Return the (x, y) coordinate for the center point of the cell that contains the specified text.  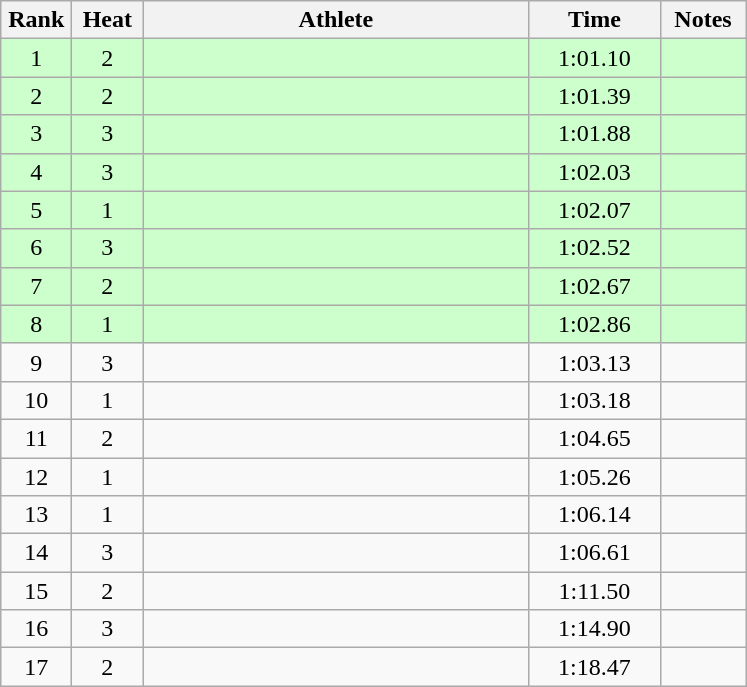
9 (36, 362)
Athlete (336, 20)
14 (36, 553)
1:18.47 (594, 667)
1:01.88 (594, 134)
1:02.52 (594, 248)
1:01.10 (594, 58)
1:11.50 (594, 591)
1:02.86 (594, 324)
1:05.26 (594, 477)
15 (36, 591)
11 (36, 438)
1:06.61 (594, 553)
13 (36, 515)
16 (36, 629)
6 (36, 248)
4 (36, 172)
1:01.39 (594, 96)
5 (36, 210)
1:03.13 (594, 362)
1:14.90 (594, 629)
Notes (703, 20)
Time (594, 20)
12 (36, 477)
8 (36, 324)
1:02.03 (594, 172)
1:06.14 (594, 515)
1:04.65 (594, 438)
Heat (108, 20)
1:02.07 (594, 210)
1:03.18 (594, 400)
10 (36, 400)
17 (36, 667)
7 (36, 286)
1:02.67 (594, 286)
Rank (36, 20)
